Locate the cell with the specified text and output its [X, Y] center coordinate. 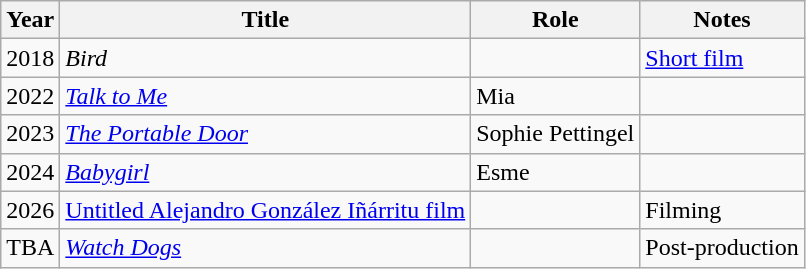
TBA [30, 248]
Babygirl [266, 172]
Role [556, 20]
2022 [30, 96]
Mia [556, 96]
The Portable Door [266, 134]
Post-production [722, 248]
Bird [266, 58]
Untitled Alejandro González Iñárritu film [266, 210]
Year [30, 20]
2018 [30, 58]
2024 [30, 172]
Esme [556, 172]
Title [266, 20]
2023 [30, 134]
Filming [722, 210]
Short film [722, 58]
2026 [30, 210]
Watch Dogs [266, 248]
Talk to Me [266, 96]
Sophie Pettingel [556, 134]
Notes [722, 20]
